Capture the cell that displays the provided text and extract its (X, Y) central coordinate. 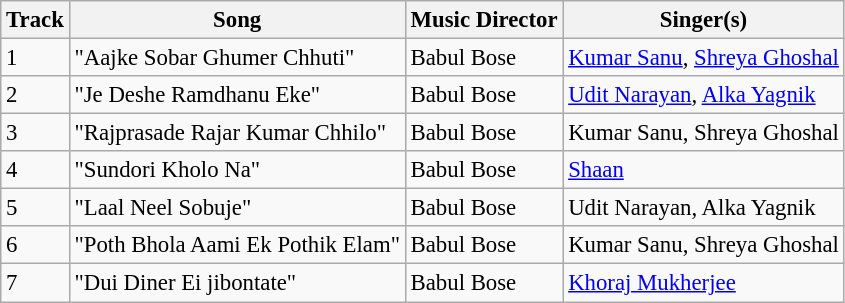
Song (237, 20)
"Sundori Kholo Na" (237, 170)
Khoraj Mukherjee (704, 283)
4 (35, 170)
Track (35, 20)
"Laal Neel Sobuje" (237, 208)
Singer(s) (704, 20)
6 (35, 245)
"Dui Diner Ei jibontate" (237, 283)
5 (35, 208)
"Je Deshe Ramdhanu Eke" (237, 95)
Music Director (484, 20)
"Poth Bhola Aami Ek Pothik Elam" (237, 245)
"Aajke Sobar Ghumer Chhuti" (237, 58)
Shaan (704, 170)
"Rajprasade Rajar Kumar Chhilo" (237, 133)
1 (35, 58)
3 (35, 133)
7 (35, 283)
2 (35, 95)
